Determine the [X, Y] coordinate at the center of the cell enclosing the given text.  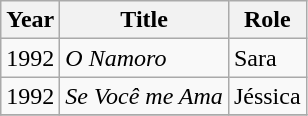
Title [144, 20]
Se Você me Ama [144, 96]
Jéssica [267, 96]
Sara [267, 58]
Role [267, 20]
Year [30, 20]
O Namoro [144, 58]
